Return [X, Y] of the center of cell containing provided text 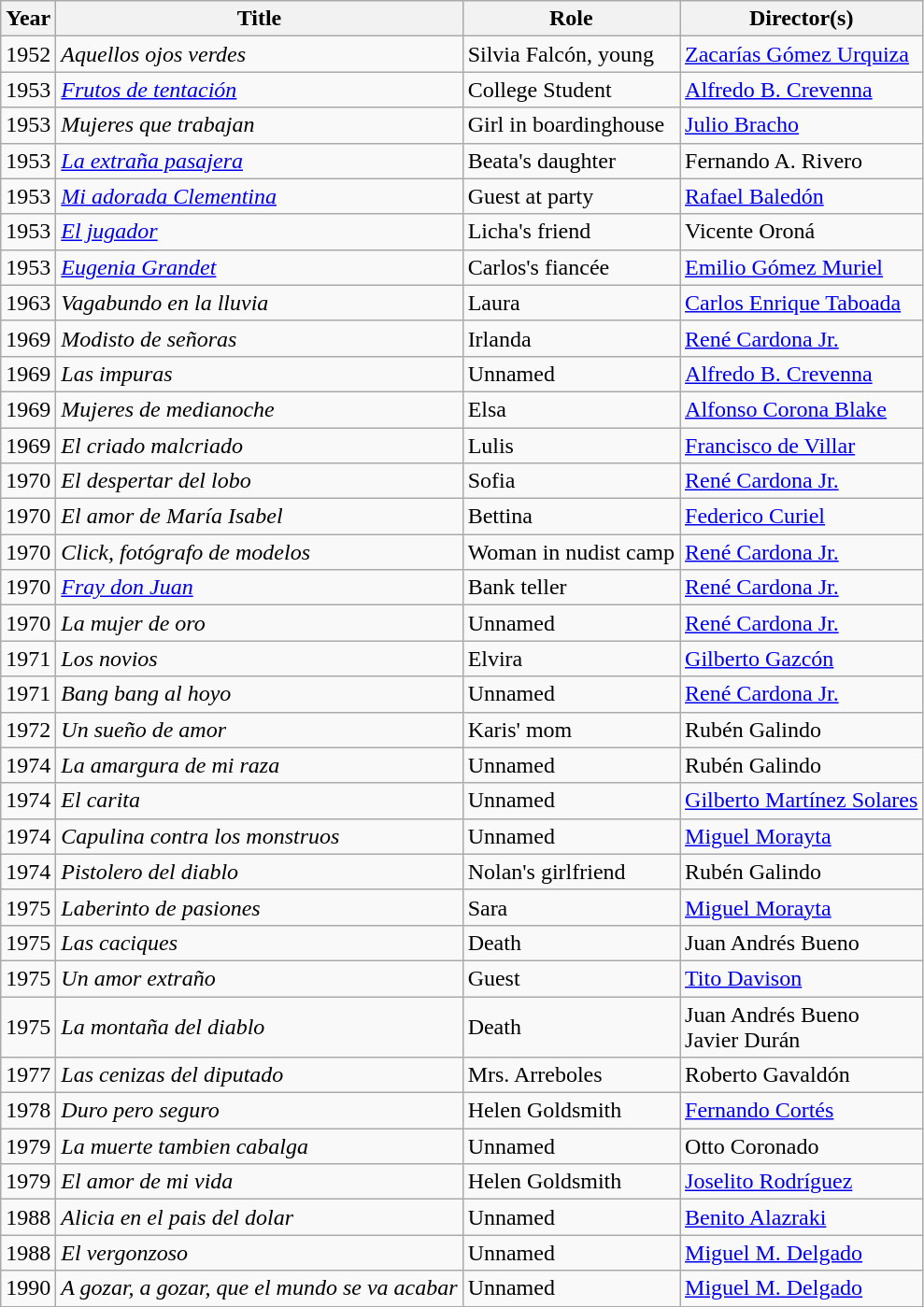
Roberto Gavaldón [802, 1075]
Fray don Juan [260, 588]
Frutos de tentación [260, 90]
College Student [571, 90]
Mujeres que trabajan [260, 125]
El jugador [260, 232]
Director(s) [802, 19]
Karis' mom [571, 730]
Modisto de señoras [260, 338]
Laura [571, 303]
1952 [28, 54]
Benito Alazraki [802, 1217]
Duro pero seguro [260, 1111]
Guest [571, 978]
1972 [28, 730]
El vergonzoso [260, 1253]
Mrs. Arreboles [571, 1075]
Sofia [571, 481]
Year [28, 19]
Girl in boardinghouse [571, 125]
La extraña pasajera [260, 161]
Beata's daughter [571, 161]
1990 [28, 1288]
Federico Curiel [802, 517]
Guest at party [571, 196]
Las caciques [260, 943]
El amor de María Isabel [260, 517]
Tito Davison [802, 978]
Pistolero del diablo [260, 872]
Otto Coronado [802, 1146]
Fernando A. Rivero [802, 161]
Sara [571, 907]
La amargura de mi raza [260, 765]
Vicente Oroná [802, 232]
Los novios [260, 659]
Vagabundo en la lluvia [260, 303]
Click, fotógrafo de modelos [260, 552]
El carita [260, 801]
1963 [28, 303]
Licha's friend [571, 232]
El criado malcriado [260, 446]
Bang bang al hoyo [260, 694]
1977 [28, 1075]
Role [571, 19]
Las impuras [260, 374]
Alfonso Corona Blake [802, 409]
El despertar del lobo [260, 481]
A gozar, a gozar, que el mundo se va acabar [260, 1288]
Carlos's fiancée [571, 267]
Juan Andrés Bueno [802, 943]
Las cenizas del diputado [260, 1075]
Bettina [571, 517]
Capulina contra los monstruos [260, 836]
La muerte tambien cabalga [260, 1146]
Carlos Enrique Taboada [802, 303]
Gilberto Gazcón [802, 659]
Eugenia Grandet [260, 267]
Un sueño de amor [260, 730]
Aquellos ojos verdes [260, 54]
Julio Bracho [802, 125]
La montaña del diablo [260, 1026]
Bank teller [571, 588]
Mujeres de medianoche [260, 409]
Emilio Gómez Muriel [802, 267]
Francisco de Villar [802, 446]
Laberinto de pasiones [260, 907]
Alicia en el pais del dolar [260, 1217]
Un amor extraño [260, 978]
Elvira [571, 659]
Mi adorada Clementina [260, 196]
El amor de mi vida [260, 1182]
Rafael Baledón [802, 196]
La mujer de oro [260, 623]
Lulis [571, 446]
Silvia Falcón, young [571, 54]
Fernando Cortés [802, 1111]
Juan Andrés BuenoJavier Durán [802, 1026]
Zacarías Gómez Urquiza [802, 54]
Joselito Rodríguez [802, 1182]
1978 [28, 1111]
Irlanda [571, 338]
Elsa [571, 409]
Nolan's girlfriend [571, 872]
Gilberto Martínez Solares [802, 801]
Woman in nudist camp [571, 552]
Title [260, 19]
